Output the [X, Y] coordinate of the center of the cell containing the given text.  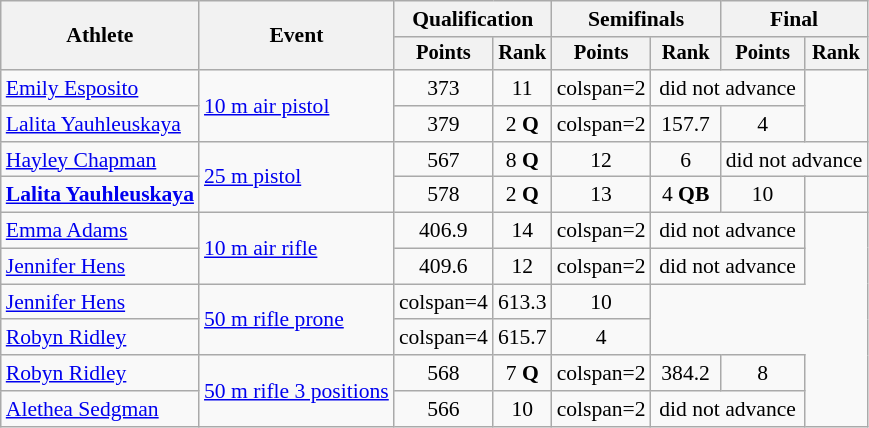
10 m air rifle [296, 248]
25 m pistol [296, 178]
7 Q [522, 373]
4 QB [686, 195]
613.3 [522, 302]
Emily Esposito [100, 88]
8 [763, 373]
566 [444, 409]
Hayley Chapman [100, 160]
157.7 [686, 124]
Final [794, 19]
13 [602, 195]
384.2 [686, 373]
578 [444, 195]
409.6 [444, 267]
Event [296, 36]
567 [444, 160]
50 m rifle prone [296, 320]
11 [522, 88]
10 m air pistol [296, 106]
379 [444, 124]
14 [522, 231]
Semifinals [636, 19]
Athlete [100, 36]
373 [444, 88]
6 [686, 160]
Emma Adams [100, 231]
406.9 [444, 231]
Alethea Sedgman [100, 409]
50 m rifle 3 positions [296, 390]
8 Q [522, 160]
615.7 [522, 338]
Qualification [473, 19]
568 [444, 373]
